Search for the cell housing the specified text and yield its [X, Y] center coordinate. 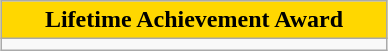
Lifetime Achievement Award [194, 20]
